Locate the cell with the specified text and output its (x, y) center coordinate. 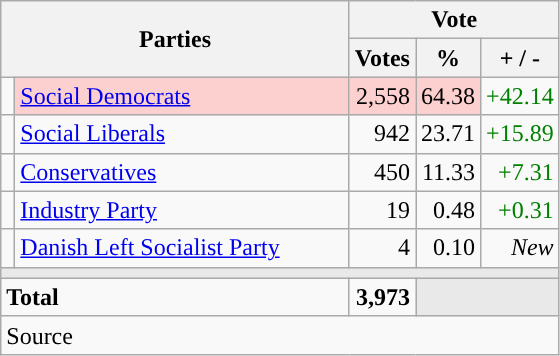
0.48 (448, 210)
Danish Left Socialist Party (182, 248)
Vote (454, 20)
64.38 (448, 96)
11.33 (448, 172)
+7.31 (520, 172)
+42.14 (520, 96)
New (520, 248)
2,558 (382, 96)
19 (382, 210)
Parties (176, 39)
0.10 (448, 248)
Source (280, 335)
+0.31 (520, 210)
+15.89 (520, 134)
Social Democrats (182, 96)
3,973 (382, 297)
% (448, 58)
4 (382, 248)
450 (382, 172)
23.71 (448, 134)
Total (176, 297)
Social Liberals (182, 134)
942 (382, 134)
Conservatives (182, 172)
Votes (382, 58)
+ / - (520, 58)
Industry Party (182, 210)
